Identify which cell holds the provided text, then report its [x, y] central coordinate. 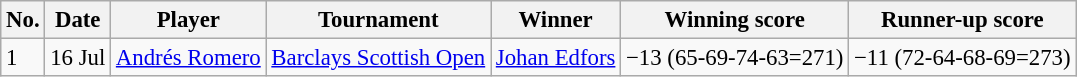
−13 (65-69-74-63=271) [735, 58]
16 Jul [78, 58]
Andrés Romero [188, 58]
Date [78, 20]
Player [188, 20]
Barclays Scottish Open [378, 58]
Winning score [735, 20]
1 [23, 58]
−11 (72-64-68-69=273) [962, 58]
Winner [555, 20]
Johan Edfors [555, 58]
No. [23, 20]
Tournament [378, 20]
Runner-up score [962, 20]
